For the text-containing cell, return its midpoint in [X, Y] coordinate format. 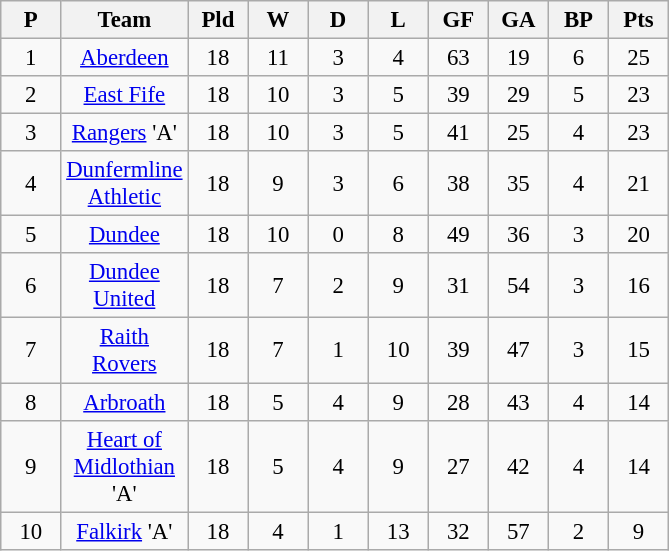
49 [458, 235]
29 [518, 95]
13 [398, 531]
BP [578, 20]
0 [338, 235]
D [338, 20]
Dundee United [124, 286]
32 [458, 531]
35 [518, 184]
Rangers 'A' [124, 133]
19 [518, 58]
16 [639, 286]
36 [518, 235]
38 [458, 184]
Pts [639, 20]
31 [458, 286]
15 [639, 350]
43 [518, 402]
54 [518, 286]
28 [458, 402]
Pld [218, 20]
Aberdeen [124, 58]
Raith Rovers [124, 350]
GF [458, 20]
P [31, 20]
Dunfermline Athletic [124, 184]
W [278, 20]
East Fife [124, 95]
11 [278, 58]
GA [518, 20]
27 [458, 466]
Falkirk 'A' [124, 531]
Heart of Midlothian 'A' [124, 466]
42 [518, 466]
41 [458, 133]
20 [639, 235]
Dundee [124, 235]
L [398, 20]
Arbroath [124, 402]
21 [639, 184]
Team [124, 20]
57 [518, 531]
47 [518, 350]
63 [458, 58]
